Pinpoint the cell where the given text exists, returning its [X, Y] midpoint coordinate. 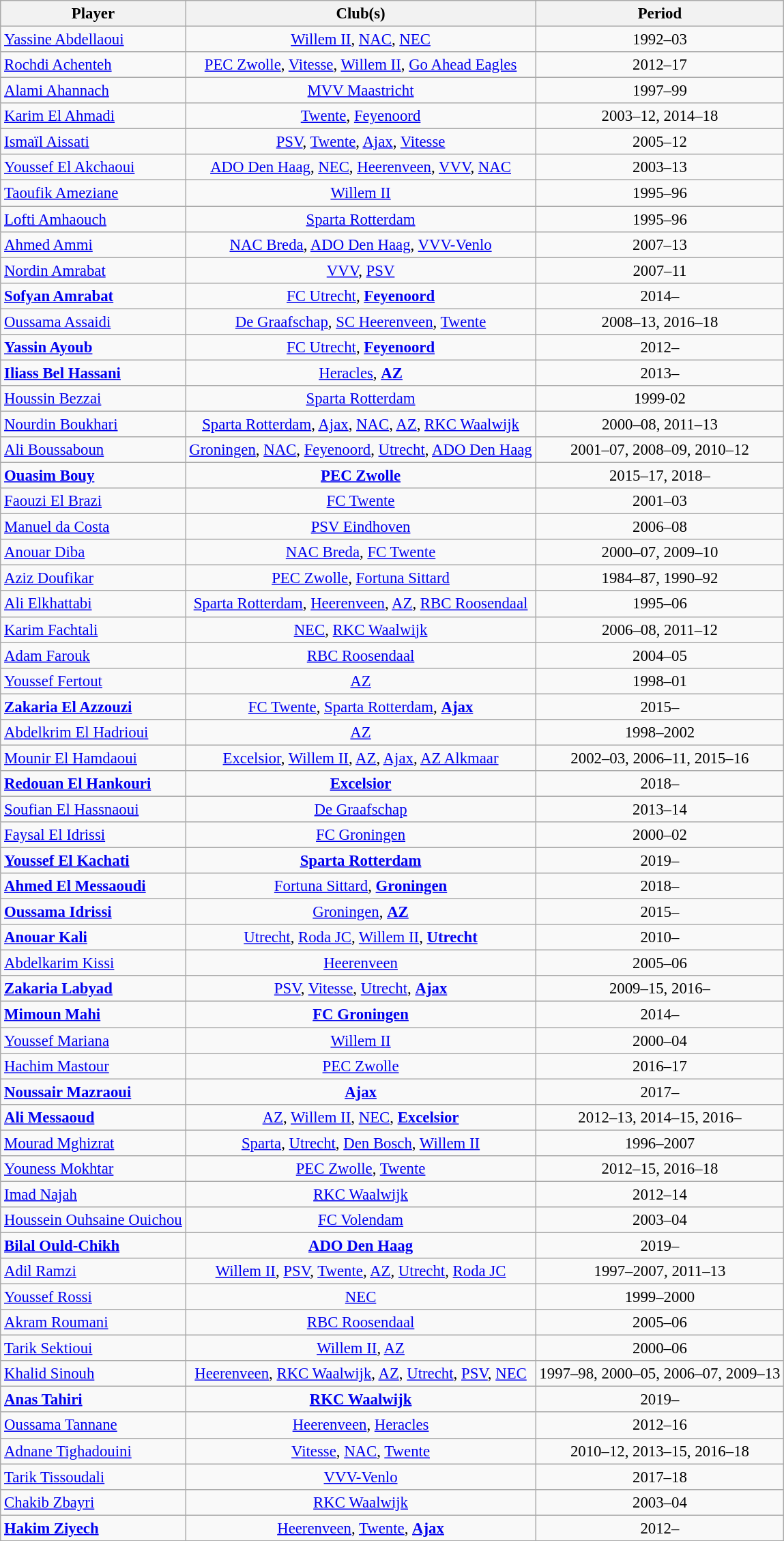
Noussair Mazraoui [93, 1092]
Ali Elkhattabi [93, 604]
Bilal Ould-Chikh [93, 1245]
Alami Ahannach [93, 91]
Mimoun Mahi [93, 1015]
Anouar Diba [93, 552]
ADO Den Haag [360, 1245]
2012–13, 2014–15, 2016– [660, 1117]
FC Volendam [360, 1220]
Chakib Zbayri [93, 1502]
Sparta Rotterdam, Ajax, NAC, AZ, RKC Waalwijk [360, 424]
2008–13, 2016–18 [660, 322]
NAC Breda, FC Twente [360, 552]
NEC, RKC Waalwijk [360, 630]
Houssein Ouhsaine Ouichou [93, 1220]
1999-02 [660, 399]
PSV Eindhoven [360, 527]
FC Twente, Sparta Rotterdam, Ajax [360, 707]
Oussama Tannane [93, 1426]
1997–2007, 2011–13 [660, 1271]
Ahmed Ammi [93, 244]
Heerenveen, Twente, Ajax [360, 1528]
2000–07, 2009–10 [660, 552]
2016–17 [660, 1066]
Groningen, AZ [360, 912]
Fortuna Sittard, Groningen [360, 886]
1997–98, 2000–05, 2006–07, 2009–13 [660, 1374]
Hakim Ziyech [93, 1528]
2006–08, 2011–12 [660, 630]
Houssin Bezzai [93, 399]
Yassin Ayoub [93, 348]
2010–12, 2013–15, 2016–18 [660, 1451]
Youssef El Akchaoui [93, 167]
Tarik Tissoudali [93, 1477]
2012–16 [660, 1426]
1999–2000 [660, 1297]
Abdelkrim El Hadrioui [93, 733]
Oussama Idrissi [93, 912]
Taoufik Ameziane [93, 193]
FC Twente [360, 501]
Sparta, Utrecht, Den Bosch, Willem II [360, 1143]
Heracles, AZ [360, 373]
Player [93, 14]
Heerenveen, Heracles [360, 1426]
De Graafschap [360, 809]
2007–13 [660, 244]
Akram Roumani [93, 1323]
1998–2002 [660, 733]
2001–03 [660, 501]
VVV-Venlo [360, 1477]
Soufian El Hassnaoui [93, 809]
Aziz Doufikar [93, 578]
Faouzi El Brazi [93, 501]
Heerenveen [360, 963]
Ouasim Bouy [93, 476]
Willem II, PSV, Twente, AZ, Utrecht, Roda JC [360, 1271]
PEC Zwolle, Vitesse, Willem II, Go Ahead Eagles [360, 65]
De Graafschap, SC Heerenveen, Twente [360, 322]
1992–03 [660, 40]
Karim Fachtali [93, 630]
PSV, Twente, Ajax, Vitesse [360, 142]
Oussama Assaidi [93, 322]
Utrecht, Roda JC, Willem II, Utrecht [360, 937]
2015–17, 2018– [660, 476]
Adam Farouk [93, 655]
2000–04 [660, 1041]
2012–14 [660, 1194]
Club(s) [360, 14]
2017– [660, 1092]
Groningen, NAC, Feyenoord, Utrecht, ADO Den Haag [360, 450]
Zakaria El Azzouzi [93, 707]
1997–99 [660, 91]
NAC Breda, ADO Den Haag, VVV-Venlo [360, 244]
Ali Boussaboun [93, 450]
Mounir El Hamdaoui [93, 758]
2005–12 [660, 142]
Khalid Sinouh [93, 1374]
Nordin Amrabat [93, 270]
Mourad Mghizrat [93, 1143]
2013–14 [660, 809]
Anouar Kali [93, 937]
Iliass Bel Hassani [93, 373]
Ismaïl Aissati [93, 142]
2017–18 [660, 1477]
Youssef Fertout [93, 681]
2000–08, 2011–13 [660, 424]
Zakaria Labyad [93, 989]
Lofti Amhaouch [93, 219]
Karim El Ahmadi [93, 116]
Ajax [360, 1092]
Adnane Tighadouini [93, 1451]
Imad Najah [93, 1194]
Youssef Mariana [93, 1041]
Youssef El Kachati [93, 861]
VVV, PSV [360, 270]
MVV Maastricht [360, 91]
1995–06 [660, 604]
2012–15, 2016–18 [660, 1169]
Willem II, NAC, NEC [360, 40]
Redouan El Hankouri [93, 784]
Tarik Sektioui [93, 1348]
Excelsior, Willem II, AZ, Ajax, AZ Alkmaar [360, 758]
Nourdin Boukhari [93, 424]
Sofyan Amrabat [93, 296]
Sparta Rotterdam, Heerenveen, AZ, RBC Roosendaal [360, 604]
Hachim Mastour [93, 1066]
1996–2007 [660, 1143]
Manuel da Costa [93, 527]
Youssef Rossi [93, 1297]
Abdelkarim Kissi [93, 963]
Vitesse, NAC, Twente [360, 1451]
1998–01 [660, 681]
Ahmed El Messaoudi [93, 886]
2000–06 [660, 1348]
Rochdi Achenteh [93, 65]
2013– [660, 373]
Yassine Abdellaoui [93, 40]
NEC [360, 1297]
Heerenveen, RKC Waalwijk, AZ, Utrecht, PSV, NEC [360, 1374]
Excelsior [360, 784]
PEC Zwolle, Twente [360, 1169]
Ali Messaoud [93, 1117]
2007–11 [660, 270]
2003–12, 2014–18 [660, 116]
Anas Tahiri [93, 1400]
2006–08 [660, 527]
2000–02 [660, 835]
AZ, Willem II, NEC, Excelsior [360, 1117]
2002–03, 2006–11, 2015–16 [660, 758]
ADO Den Haag, NEC, Heerenveen, VVV, NAC [360, 167]
2004–05 [660, 655]
Adil Ramzi [93, 1271]
2003–13 [660, 167]
2012–17 [660, 65]
Willem II, AZ [360, 1348]
2009–15, 2016– [660, 989]
PEC Zwolle, Fortuna Sittard [360, 578]
Faysal El Idrissi [93, 835]
PSV, Vitesse, Utrecht, Ajax [360, 989]
Period [660, 14]
Youness Mokhtar [93, 1169]
2001–07, 2008–09, 2010–12 [660, 450]
Twente, Feyenoord [360, 116]
1984–87, 1990–92 [660, 578]
2010– [660, 937]
